Provide the (X, Y) coordinate of the cell's center where the given text is located.  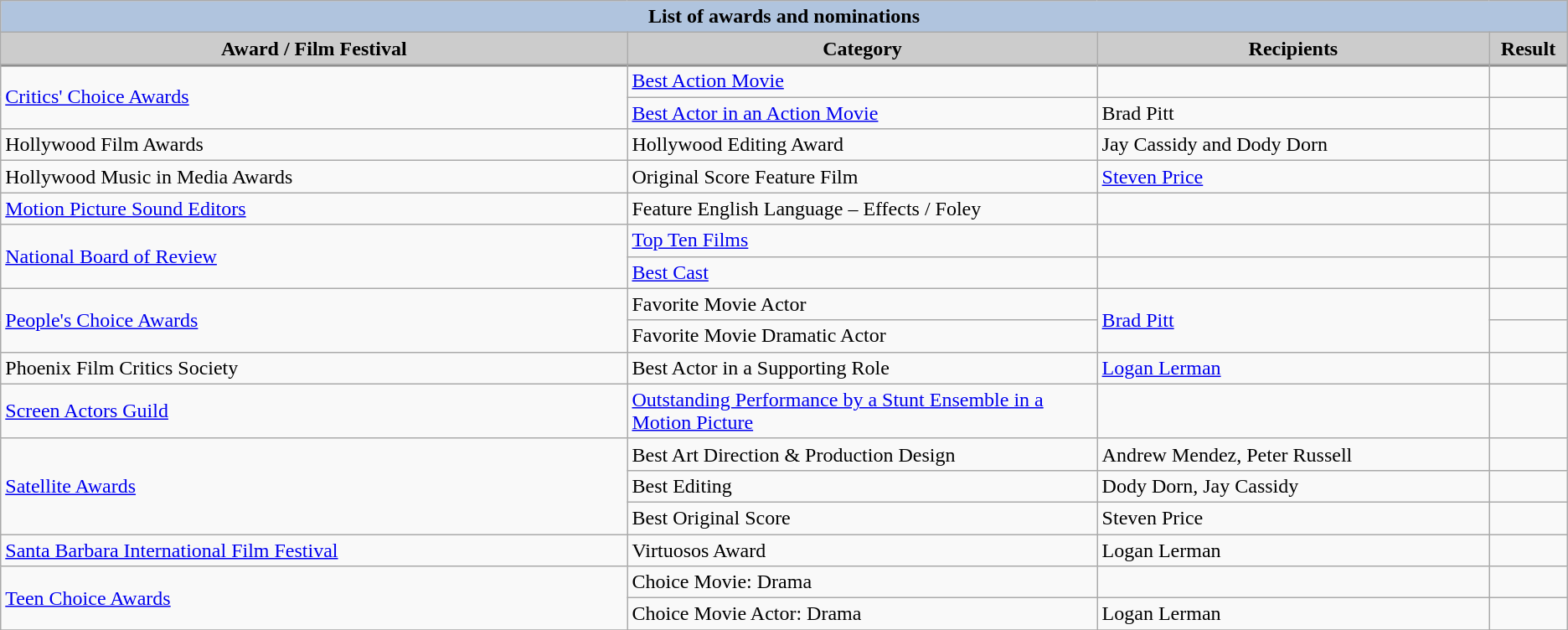
Santa Barbara International Film Festival (314, 550)
Motion Picture Sound Editors (314, 209)
Feature English Language – Effects / Foley (863, 209)
Jay Cassidy and Dody Dorn (1293, 145)
Result (1529, 49)
Best Action Movie (863, 81)
Best Actor in a Supporting Role (863, 368)
Top Ten Films (863, 240)
Hollywood Editing Award (863, 145)
Choice Movie Actor: Drama (863, 614)
Favorite Movie Actor (863, 304)
Award / Film Festival (314, 49)
Virtuosos Award (863, 550)
Best Art Direction & Production Design (863, 454)
Best Editing (863, 486)
Screen Actors Guild (314, 411)
Dody Dorn, Jay Cassidy (1293, 486)
Best Cast (863, 272)
Teen Choice Awards (314, 598)
Critics' Choice Awards (314, 97)
Original Score Feature Film (863, 177)
People's Choice Awards (314, 320)
Andrew Mendez, Peter Russell (1293, 454)
Best Actor in an Action Movie (863, 113)
Category (863, 49)
Best Original Score (863, 518)
National Board of Review (314, 256)
Hollywood Film Awards (314, 145)
Hollywood Music in Media Awards (314, 177)
Satellite Awards (314, 486)
Recipients (1293, 49)
List of awards and nominations (784, 17)
Choice Movie: Drama (863, 582)
Phoenix Film Critics Society (314, 368)
Outstanding Performance by a Stunt Ensemble in a Motion Picture (863, 411)
Favorite Movie Dramatic Actor (863, 336)
